Search for the cell housing the specified text and yield its [X, Y] center coordinate. 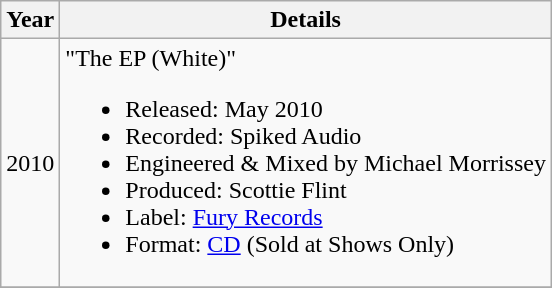
Year [30, 20]
2010 [30, 163]
Details [306, 20]
